Scan for the cell matching the given text and deliver its (X, Y) coordinate at center. 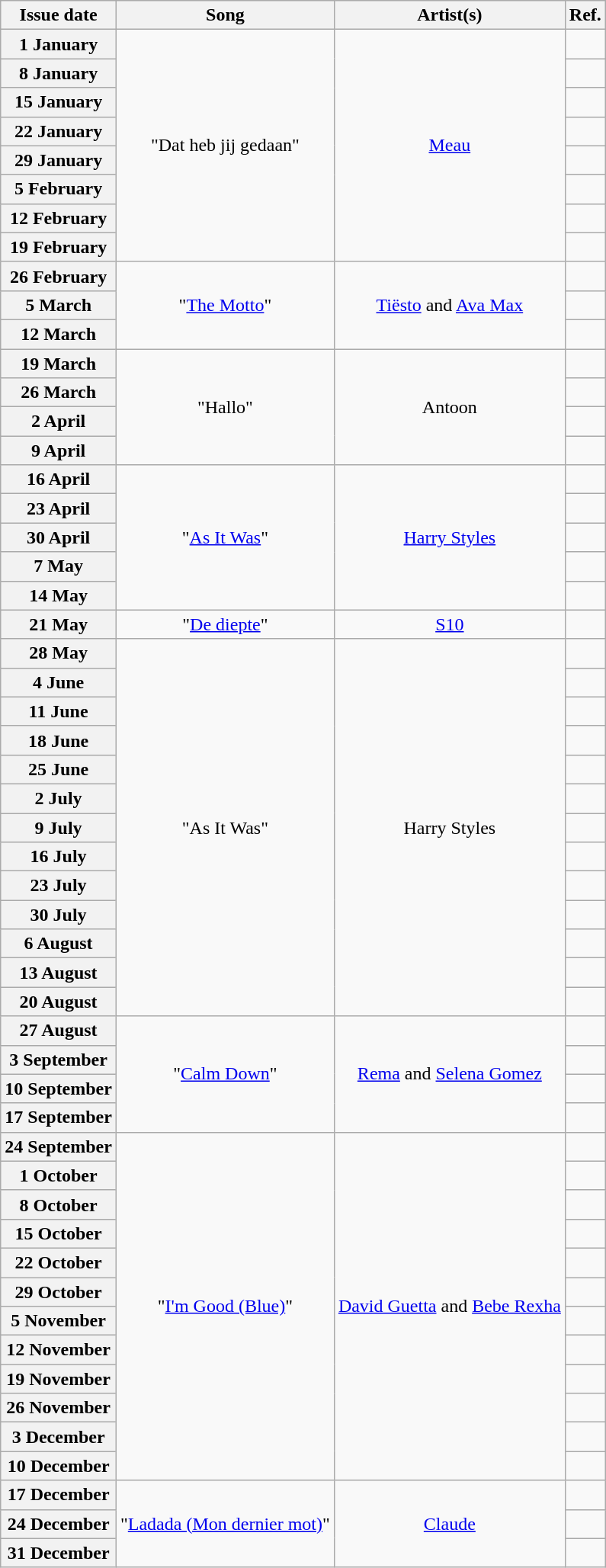
Artist(s) (450, 15)
30 April (59, 537)
Tiësto and Ava Max (450, 305)
Claude (450, 1524)
24 September (59, 1146)
"Ladada (Mon dernier mot)" (225, 1524)
"The Motto" (225, 305)
2 April (59, 422)
"I'm Good (Blue)" (225, 1307)
"De diepte" (225, 624)
15 October (59, 1233)
17 December (59, 1495)
Song (225, 15)
11 June (59, 711)
5 February (59, 189)
28 May (59, 653)
Rema and Selena Gomez (450, 1074)
"Hallo" (225, 407)
26 February (59, 276)
12 March (59, 334)
9 April (59, 451)
Issue date (59, 15)
1 October (59, 1175)
16 July (59, 857)
22 January (59, 131)
26 March (59, 393)
15 January (59, 102)
17 September (59, 1117)
7 May (59, 566)
9 July (59, 827)
8 January (59, 73)
2 July (59, 798)
30 July (59, 915)
29 October (59, 1292)
21 May (59, 624)
24 December (59, 1524)
6 August (59, 944)
Ref. (585, 15)
3 September (59, 1060)
"Calm Down" (225, 1074)
19 March (59, 364)
27 August (59, 1031)
8 October (59, 1204)
23 April (59, 508)
16 April (59, 479)
S10 (450, 624)
14 May (59, 595)
25 June (59, 769)
5 November (59, 1321)
David Guetta and Bebe Rexha (450, 1307)
13 August (59, 973)
31 December (59, 1553)
22 October (59, 1262)
29 January (59, 160)
20 August (59, 1002)
12 February (59, 218)
10 December (59, 1466)
12 November (59, 1350)
4 June (59, 682)
18 June (59, 740)
19 February (59, 247)
"Dat heb jij gedaan" (225, 146)
26 November (59, 1408)
1 January (59, 44)
Meau (450, 146)
23 July (59, 886)
19 November (59, 1379)
3 December (59, 1437)
10 September (59, 1089)
Antoon (450, 407)
5 March (59, 305)
